Return (X, Y) of the center of cell containing provided text 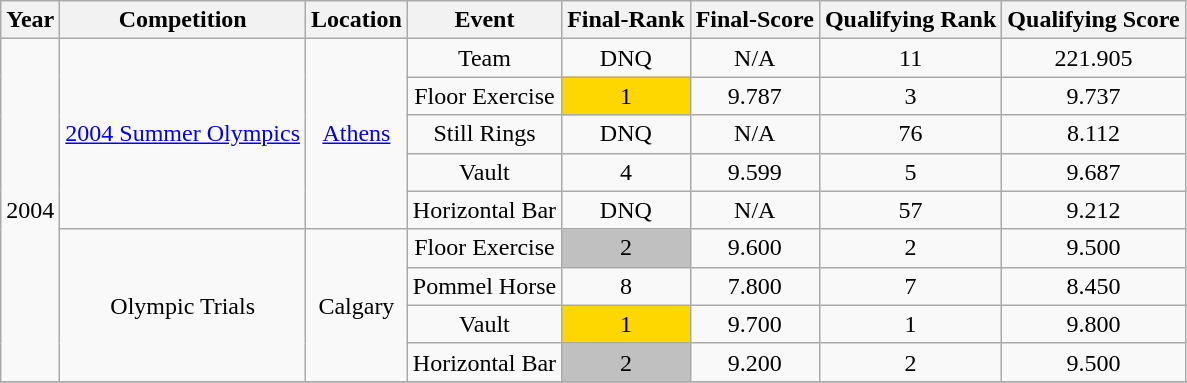
Final-Score (754, 20)
Calgary (357, 305)
9.737 (1094, 96)
Olympic Trials (183, 305)
76 (910, 134)
11 (910, 58)
3 (910, 96)
Location (357, 20)
8.450 (1094, 286)
5 (910, 172)
9.600 (754, 248)
9.787 (754, 96)
Team (484, 58)
Final-Rank (626, 20)
9.599 (754, 172)
7 (910, 286)
8.112 (1094, 134)
7.800 (754, 286)
Athens (357, 134)
9.687 (1094, 172)
2004 (30, 210)
Year (30, 20)
9.800 (1094, 324)
9.700 (754, 324)
Qualifying Score (1094, 20)
8 (626, 286)
2004 Summer Olympics (183, 134)
Still Rings (484, 134)
221.905 (1094, 58)
9.200 (754, 362)
57 (910, 210)
Event (484, 20)
4 (626, 172)
Competition (183, 20)
Qualifying Rank (910, 20)
Pommel Horse (484, 286)
9.212 (1094, 210)
